Extract the (X, Y) coordinate from the center of the cell holding the provided text.  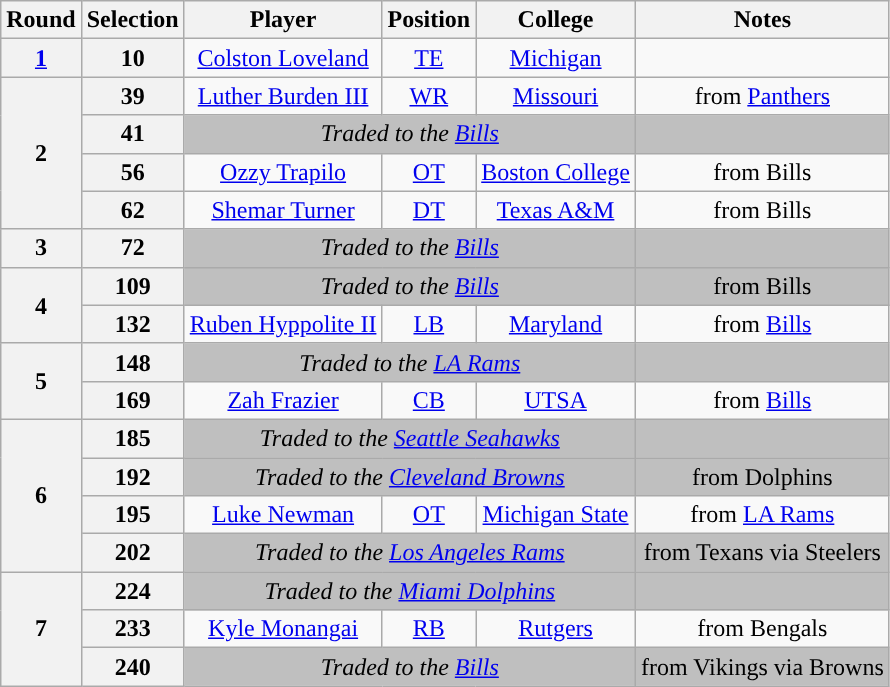
from Texans via Steelers (762, 553)
192 (132, 477)
2 (41, 153)
from Bengals (762, 629)
CB (429, 400)
72 (132, 248)
233 (132, 629)
Zah Frazier (283, 400)
5 (41, 381)
1 (41, 58)
Traded to the Seattle Seahawks (410, 438)
224 (132, 591)
UTSA (556, 400)
from LA Rams (762, 515)
132 (132, 324)
195 (132, 515)
169 (132, 400)
202 (132, 553)
Traded to the Los Angeles Rams (410, 553)
3 (41, 248)
TE (429, 58)
Notes (762, 20)
148 (132, 362)
Shemar Turner (283, 210)
WR (429, 96)
RB (429, 629)
DT (429, 210)
62 (132, 210)
Missouri (556, 96)
Texas A&M (556, 210)
Traded to the Miami Dolphins (410, 591)
56 (132, 172)
Colston Loveland (283, 58)
7 (41, 629)
Michigan State (556, 515)
Boston College (556, 172)
6 (41, 495)
Round (41, 20)
41 (132, 134)
Maryland (556, 324)
Rutgers (556, 629)
Luther Burden III (283, 96)
Kyle Monangai (283, 629)
4 (41, 305)
Position (429, 20)
from Panthers (762, 96)
College (556, 20)
Luke Newman (283, 515)
Traded to the Cleveland Browns (410, 477)
from Dolphins (762, 477)
LB (429, 324)
Traded to the LA Rams (410, 362)
Selection (132, 20)
Michigan (556, 58)
10 (132, 58)
Ozzy Trapilo (283, 172)
39 (132, 96)
Ruben Hyppolite II (283, 324)
from Vikings via Browns (762, 667)
240 (132, 667)
185 (132, 438)
109 (132, 286)
Player (283, 20)
